Return (x, y) of the center of cell containing provided text 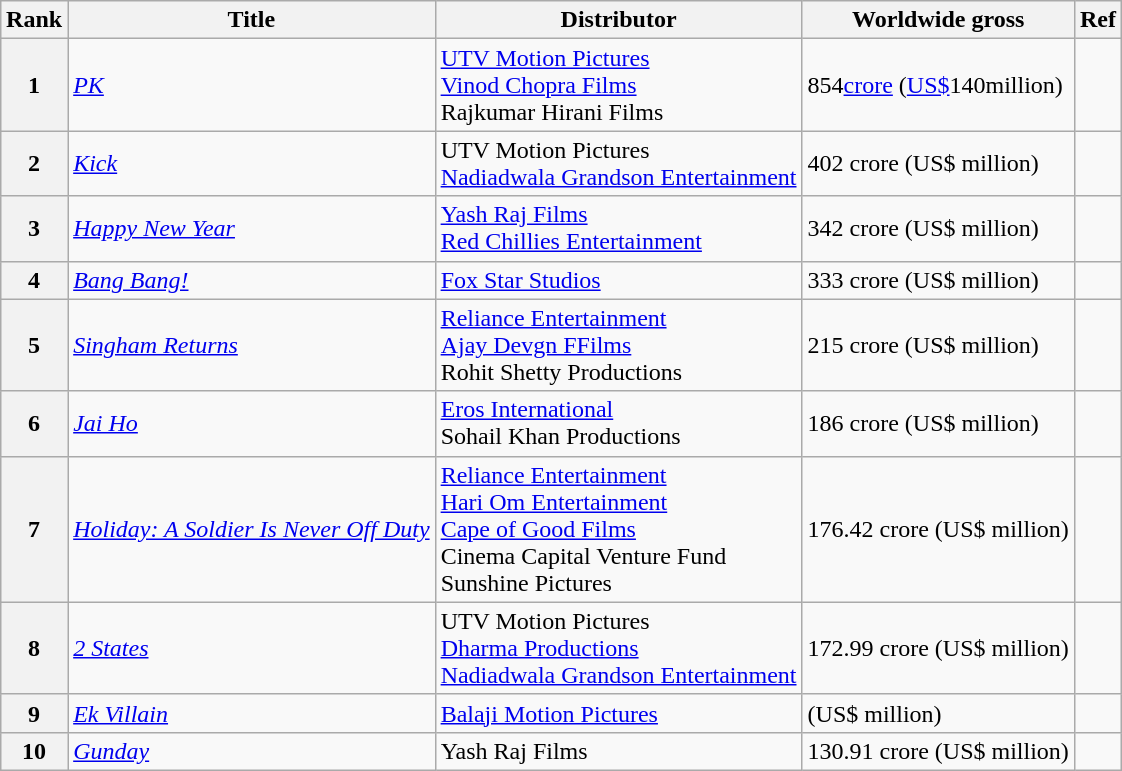
UTV Motion PicturesNadiadwala Grandson Entertainment (618, 164)
(US$ million) (938, 713)
Balaji Motion Pictures (618, 713)
Jai Ho (252, 424)
Reliance EntertainmentAjay Devgn FFilmsRohit Shetty Productions (618, 345)
8 (34, 648)
3 (34, 228)
Kick (252, 164)
Ref (1098, 20)
Bang Bang! (252, 280)
Title (252, 20)
2 (34, 164)
215 crore (US$ million) (938, 345)
Distributor (618, 20)
UTV Motion PicturesDharma ProductionsNadiadwala Grandson Entertainment (618, 648)
6 (34, 424)
2 States (252, 648)
172.99 crore (US$ million) (938, 648)
10 (34, 751)
Worldwide gross (938, 20)
130.91 crore (US$ million) (938, 751)
4 (34, 280)
9 (34, 713)
Happy New Year (252, 228)
Gunday (252, 751)
Rank (34, 20)
854crore (US$140million) (938, 85)
333 crore (US$ million) (938, 280)
Yash Raj Films (618, 751)
176.42 crore (US$ million) (938, 529)
Fox Star Studios (618, 280)
UTV Motion PicturesVinod Chopra FilmsRajkumar Hirani Films (618, 85)
Holiday: A Soldier Is Never Off Duty (252, 529)
Singham Returns (252, 345)
PK (252, 85)
1 (34, 85)
186 crore (US$ million) (938, 424)
402 crore (US$ million) (938, 164)
Yash Raj FilmsRed Chillies Entertainment (618, 228)
Reliance EntertainmentHari Om EntertainmentCape of Good FilmsCinema Capital Venture FundSunshine Pictures (618, 529)
7 (34, 529)
342 crore (US$ million) (938, 228)
Ek Villain (252, 713)
5 (34, 345)
Eros InternationalSohail Khan Productions (618, 424)
